Determine the (x, y) coordinate at the center of the cell enclosing the given text.  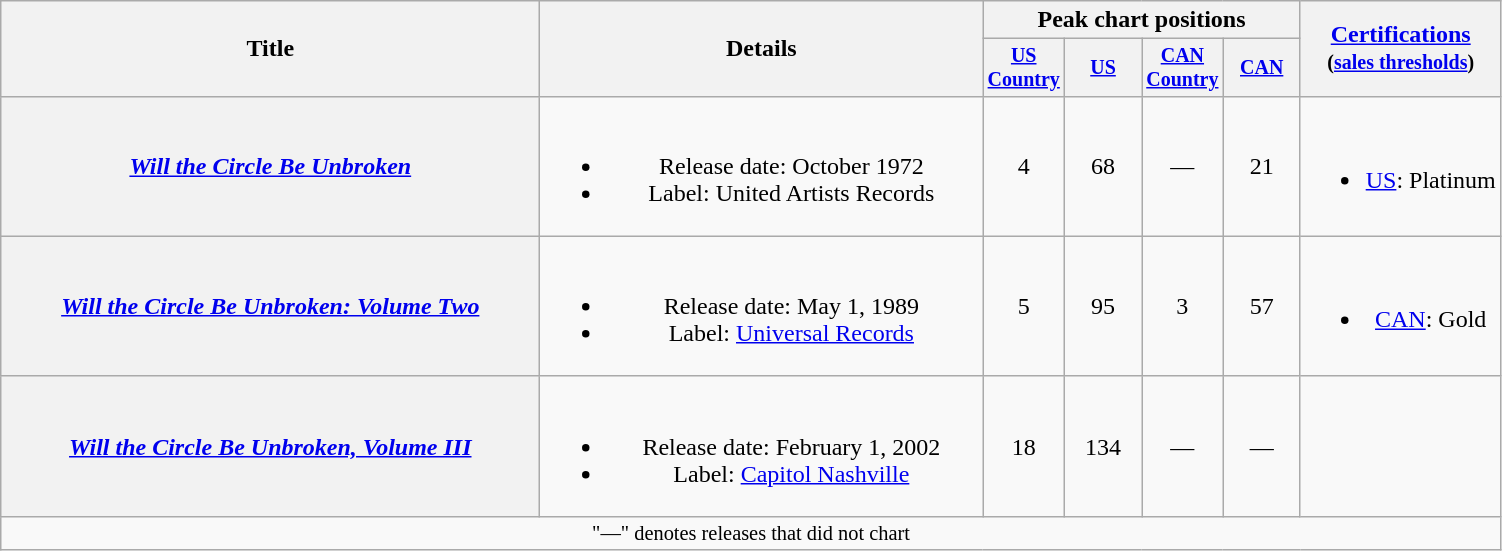
3 (1183, 306)
CAN: Gold (1400, 306)
68 (1104, 166)
US (1104, 68)
Peak chart positions (1142, 20)
134 (1104, 446)
US: Platinum (1400, 166)
US Country (1024, 68)
Release date: May 1, 1989Label: Universal Records (762, 306)
Release date: October 1972Label: United Artists Records (762, 166)
Will the Circle Be Unbroken (270, 166)
21 (1262, 166)
Title (270, 49)
Will the Circle Be Unbroken, Volume III (270, 446)
CAN (1262, 68)
18 (1024, 446)
Will the Circle Be Unbroken: Volume Two (270, 306)
95 (1104, 306)
57 (1262, 306)
Details (762, 49)
5 (1024, 306)
Release date: February 1, 2002Label: Capitol Nashville (762, 446)
"—" denotes releases that did not chart (752, 533)
4 (1024, 166)
CAN Country (1183, 68)
Certifications(sales thresholds) (1400, 49)
